Return [X, Y] of the center of cell containing provided text 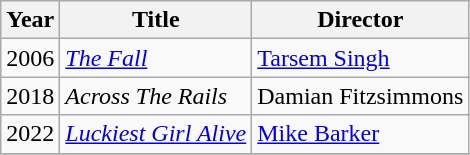
Director [360, 20]
Luckiest Girl Alive [156, 134]
Mike Barker [360, 134]
2022 [30, 134]
Year [30, 20]
Tarsem Singh [360, 58]
Title [156, 20]
The Fall [156, 58]
2018 [30, 96]
Across The Rails [156, 96]
Damian Fitzsimmons [360, 96]
2006 [30, 58]
